Detect which cell encompasses the target text, then output its [x, y] center coordinate. 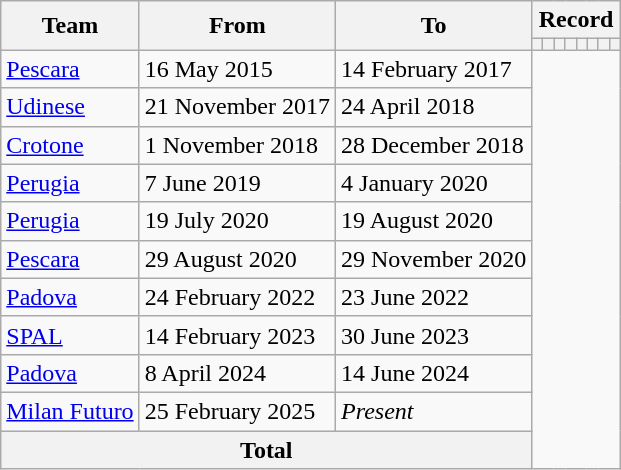
24 April 2018 [434, 107]
Crotone [70, 145]
29 November 2020 [434, 259]
Udinese [70, 107]
Total [266, 449]
1 November 2018 [237, 145]
Team [70, 26]
Milan Futuro [70, 411]
8 April 2024 [237, 373]
16 May 2015 [237, 69]
24 February 2022 [237, 297]
30 June 2023 [434, 335]
SPAL [70, 335]
14 June 2024 [434, 373]
25 February 2025 [237, 411]
23 June 2022 [434, 297]
28 December 2018 [434, 145]
Present [434, 411]
29 August 2020 [237, 259]
19 July 2020 [237, 221]
21 November 2017 [237, 107]
From [237, 26]
Record [576, 20]
19 August 2020 [434, 221]
14 February 2023 [237, 335]
To [434, 26]
14 February 2017 [434, 69]
4 January 2020 [434, 183]
7 June 2019 [237, 183]
